Extract the [X, Y] coordinate from the center of the cell holding the provided text.  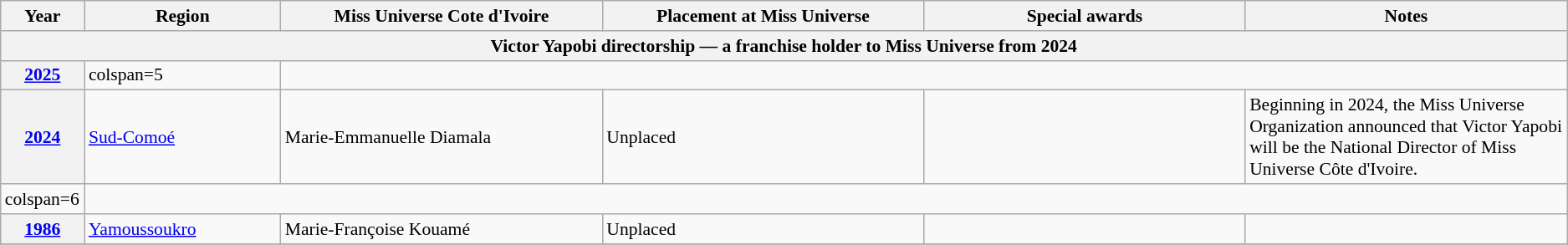
1986 [43, 229]
Marie-Emmanuelle Diamala [442, 137]
Yamoussoukro [182, 229]
2024 [43, 137]
Special awards [1085, 16]
Miss Universe Cote d'Ivoire [442, 16]
Year [43, 16]
Victor Yapobi directorship — a franchise holder to Miss Universe from 2024 [784, 46]
Sud-Comoé [182, 137]
colspan=5 [182, 75]
Region [182, 16]
Marie-Françoise Kouamé [442, 229]
2025 [43, 75]
Placement at Miss Universe [763, 16]
colspan=6 [43, 199]
Beginning in 2024, the Miss Universe Organization announced that Victor Yapobi will be the National Director of Miss Universe Côte d'Ivoire. [1407, 137]
Notes [1407, 16]
